Identify which cell holds the provided text, then report its (X, Y) central coordinate. 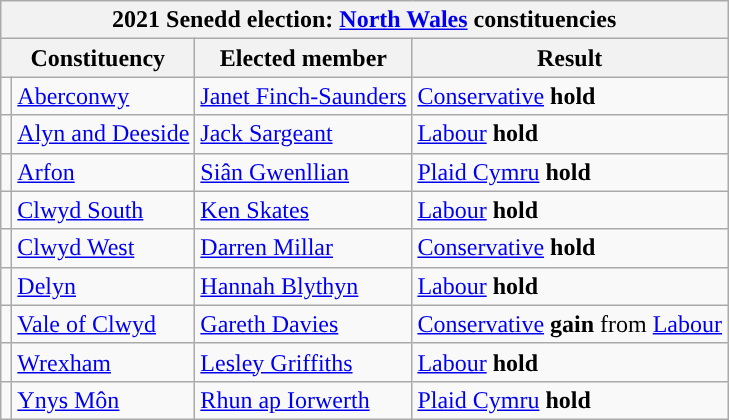
Clwyd West (104, 248)
Elected member (304, 58)
Arfon (104, 172)
Clwyd South (104, 210)
Rhun ap Iorwerth (304, 400)
2021 Senedd election: North Wales constituencies (364, 20)
Janet Finch-Saunders (304, 96)
Siân Gwenllian (304, 172)
Result (570, 58)
Aberconwy (104, 96)
Ynys Môn (104, 400)
Vale of Clwyd (104, 324)
Constituency (98, 58)
Darren Millar (304, 248)
Alyn and Deeside (104, 134)
Conservative gain from Labour (570, 324)
Gareth Davies (304, 324)
Delyn (104, 286)
Jack Sargeant (304, 134)
Lesley Griffiths (304, 362)
Hannah Blythyn (304, 286)
Wrexham (104, 362)
Ken Skates (304, 210)
